For the text-containing cell, return its midpoint in [X, Y] coordinate format. 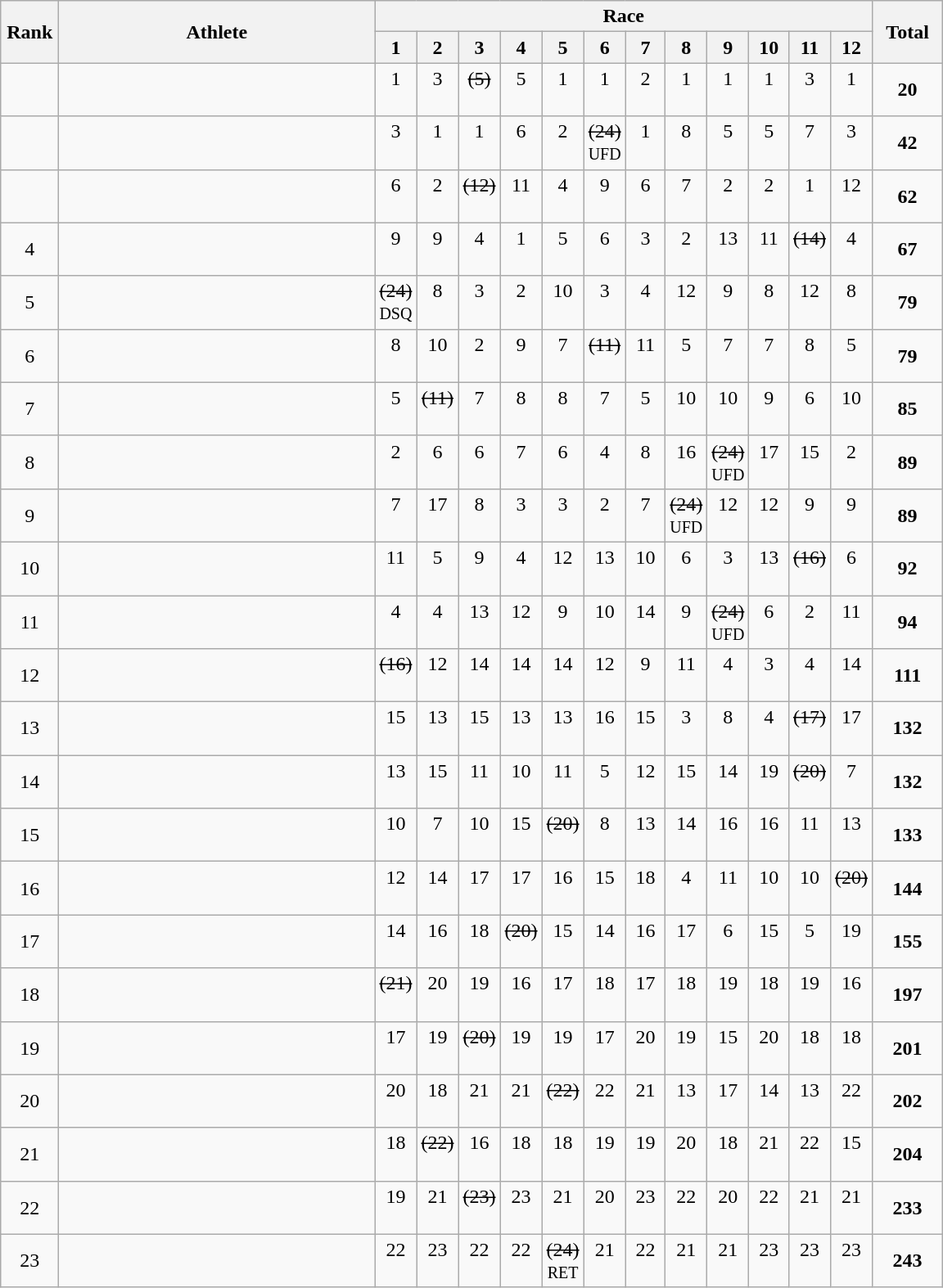
67 [908, 249]
Athlete [217, 32]
201 [908, 1047]
111 [908, 676]
(5) [480, 90]
144 [908, 889]
(24)RET [563, 1260]
Total [908, 32]
(21) [396, 995]
202 [908, 1101]
204 [908, 1154]
155 [908, 941]
(24)DSQ [396, 303]
92 [908, 568]
85 [908, 409]
197 [908, 995]
133 [908, 835]
42 [908, 142]
94 [908, 622]
243 [908, 1260]
(23) [480, 1208]
Rank [29, 32]
(17) [809, 728]
233 [908, 1208]
(12) [480, 196]
Race [624, 16]
62 [908, 196]
(14) [809, 249]
